From the cell containing the given text, extract its center point as (x, y) coordinate. 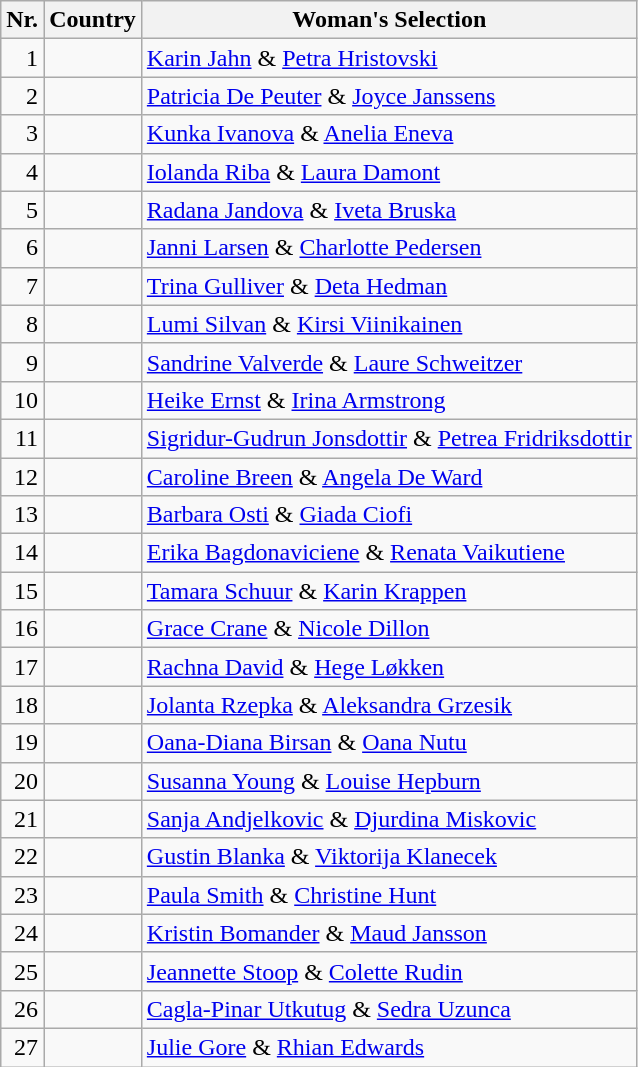
Kristin Bomander & Maud Jansson (389, 933)
Sandrine Valverde & Laure Schweitzer (389, 362)
Oana-Diana Birsan & Oana Nutu (389, 743)
Patricia De Peuter & Joyce Janssens (389, 96)
Susanna Young & Louise Hepburn (389, 781)
8 (22, 324)
17 (22, 667)
9 (22, 362)
2 (22, 96)
Lumi Silvan & Kirsi Viinikainen (389, 324)
25 (22, 971)
19 (22, 743)
23 (22, 895)
Caroline Breen & Angela De Ward (389, 477)
Rachna David & Hege Løkken (389, 667)
Jeannette Stoop & Colette Rudin (389, 971)
6 (22, 248)
Paula Smith & Christine Hunt (389, 895)
7 (22, 286)
Iolanda Riba & Laura Damont (389, 172)
Cagla-Pinar Utkutug & Sedra Uzunca (389, 1009)
Gustin Blanka & Viktorija Klanecek (389, 857)
Nr. (22, 20)
Sigridur-Gudrun Jonsdottir & Petrea Fridriksdottir (389, 438)
Kunka Ivanova & Anelia Eneva (389, 134)
Trina Gulliver & Deta Hedman (389, 286)
13 (22, 515)
Julie Gore & Rhian Edwards (389, 1047)
15 (22, 591)
Heike Ernst & Irina Armstrong (389, 400)
Karin Jahn & Petra Hristovski (389, 58)
12 (22, 477)
14 (22, 553)
16 (22, 629)
21 (22, 819)
20 (22, 781)
Sanja Andjelkovic & Djurdina Miskovic (389, 819)
27 (22, 1047)
Jolanta Rzepka & Aleksandra Grzesik (389, 705)
Erika Bagdonaviciene & Renata Vaikutiene (389, 553)
18 (22, 705)
Country (93, 20)
Tamara Schuur & Karin Krappen (389, 591)
3 (22, 134)
Janni Larsen & Charlotte Pedersen (389, 248)
Radana Jandova & Iveta Bruska (389, 210)
11 (22, 438)
Grace Crane & Nicole Dillon (389, 629)
26 (22, 1009)
22 (22, 857)
5 (22, 210)
Barbara Osti & Giada Ciofi (389, 515)
1 (22, 58)
Woman's Selection (389, 20)
24 (22, 933)
4 (22, 172)
10 (22, 400)
